Find where the given text appears and provide that cell's center as (x, y) coordinate. 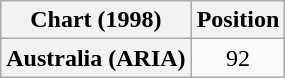
Australia (ARIA) (96, 58)
92 (238, 58)
Position (238, 20)
Chart (1998) (96, 20)
